Scan for the cell matching the given text and deliver its [X, Y] coordinate at center. 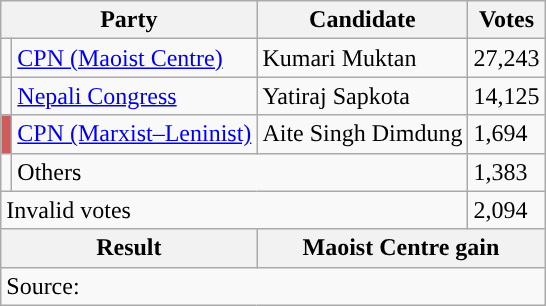
Maoist Centre gain [401, 248]
Others [240, 172]
27,243 [506, 58]
Result [129, 248]
Votes [506, 20]
14,125 [506, 96]
Yatiraj Sapkota [362, 96]
2,094 [506, 210]
Kumari Muktan [362, 58]
Candidate [362, 20]
Nepali Congress [134, 96]
Aite Singh Dimdung [362, 134]
Invalid votes [234, 210]
Source: [273, 286]
1,383 [506, 172]
CPN (Marxist–Leninist) [134, 134]
1,694 [506, 134]
CPN (Maoist Centre) [134, 58]
Party [129, 20]
